Scan for the cell matching the given text and deliver its (x, y) coordinate at center. 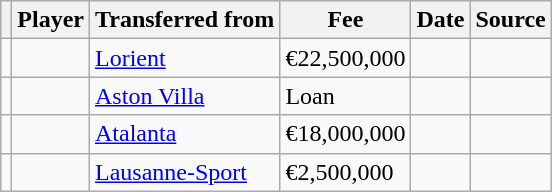
Lorient (185, 58)
Player (51, 20)
Date (440, 20)
Transferred from (185, 20)
Source (510, 20)
Aston Villa (185, 96)
Fee (346, 20)
Loan (346, 96)
€18,000,000 (346, 134)
Atalanta (185, 134)
€2,500,000 (346, 172)
Lausanne-Sport (185, 172)
€22,500,000 (346, 58)
